From the cell containing the given text, extract its center point as [x, y] coordinate. 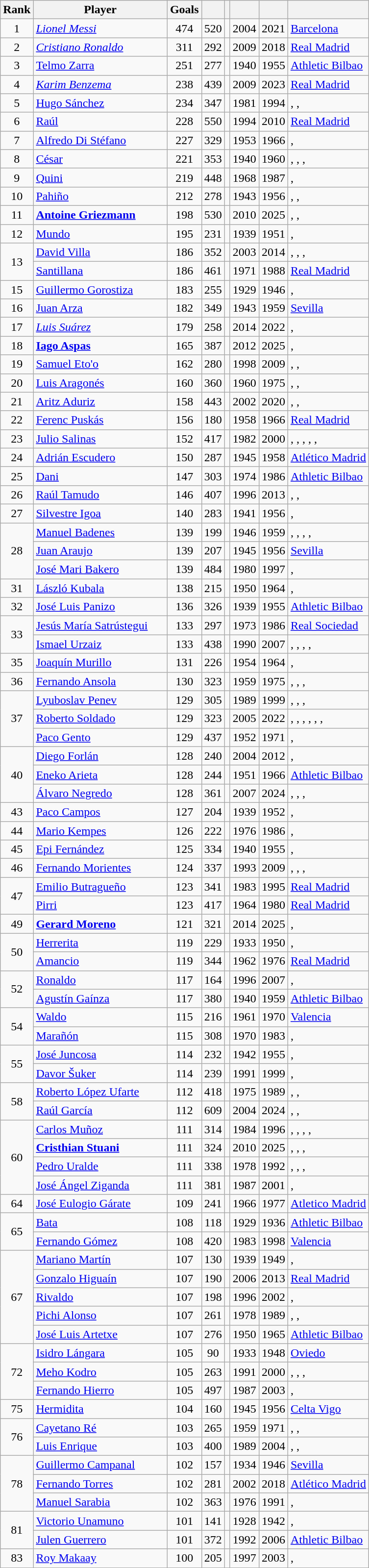
Lionel Messi [100, 28]
157 [213, 1465]
Paco Gento [100, 737]
37 [17, 719]
439 [213, 84]
182 [184, 308]
100 [184, 1558]
47 [17, 896]
1995 [273, 887]
321 [213, 924]
381 [213, 1185]
234 [184, 103]
Gonzalo Higuaín [100, 1278]
329 [213, 140]
21 [17, 401]
Roberto López Ufarte [100, 1092]
Diego Forlán [100, 756]
1 [17, 28]
Telmo Zarra [100, 66]
311 [184, 47]
Cristhian Stuani [100, 1148]
222 [213, 831]
2001 [273, 1185]
124 [184, 868]
Antoine Griezmann [100, 215]
387 [213, 346]
16 [17, 308]
Ferenc Puskás [100, 420]
Alfredo Di Stéfano [100, 140]
530 [213, 215]
231 [213, 234]
7 [17, 140]
326 [213, 607]
81 [17, 1530]
443 [213, 401]
1981 [244, 103]
221 [184, 159]
1965 [273, 1334]
380 [213, 998]
Oviedo [328, 1353]
Silvestre Igoa [100, 513]
Goals [184, 10]
121 [184, 924]
13 [17, 262]
136 [184, 607]
109 [184, 1204]
45 [17, 849]
55 [17, 1064]
Real Sociedad [328, 625]
19 [17, 364]
Guillermo Gorostiza [100, 290]
215 [213, 588]
1936 [273, 1222]
204 [213, 812]
158 [184, 401]
349 [213, 308]
255 [213, 290]
1984 [244, 1129]
276 [213, 1334]
72 [17, 1371]
José Luis Panizo [100, 607]
1977 [273, 1204]
44 [17, 831]
180 [213, 420]
Fernando Hierro [100, 1390]
4 [17, 84]
227 [184, 140]
31 [17, 588]
277 [213, 66]
400 [213, 1446]
52 [17, 989]
278 [213, 196]
25 [17, 476]
90 [213, 1353]
314 [213, 1129]
407 [213, 495]
Ismael Urzaiz [100, 644]
60 [17, 1157]
140 [184, 513]
283 [213, 513]
1968 [244, 177]
Lyuboslav Penev [100, 700]
2 [17, 47]
308 [213, 1036]
35 [17, 663]
Pichi Alonso [100, 1316]
Mario Kempes [100, 831]
27 [17, 513]
José Juncosa [100, 1054]
303 [213, 476]
138 [184, 588]
Isidro Lángara [100, 1353]
17 [17, 327]
1982 [244, 439]
5 [17, 103]
Pedro Uralde [100, 1167]
280 [213, 364]
Luis Enrique [100, 1446]
Manuel Sarabia [100, 1502]
363 [213, 1502]
Cayetano Ré [100, 1428]
Karim Benzema [100, 84]
1949 [273, 1260]
László Kubala [100, 588]
229 [213, 943]
Luis Suárez [100, 327]
10 [17, 196]
207 [213, 551]
Hugo Sánchez [100, 103]
Fernando Torres [100, 1484]
361 [213, 793]
Jesús María Satrústegui [100, 625]
José Eulogio Gárate [100, 1204]
162 [184, 364]
67 [17, 1297]
Carlos Muñoz [100, 1129]
Iago Aspas [100, 346]
Adrián Escudero [100, 457]
Juan Araujo [100, 551]
José Luis Artetxe [100, 1334]
50 [17, 952]
1973 [244, 625]
609 [213, 1110]
49 [17, 924]
83 [17, 1558]
183 [184, 290]
2005 [244, 719]
179 [184, 327]
Joaquín Murillo [100, 663]
José Mari Bakero [100, 570]
240 [213, 756]
, , , , , , [328, 719]
420 [213, 1241]
15 [17, 290]
216 [213, 1017]
219 [184, 177]
372 [213, 1540]
152 [184, 439]
1974 [244, 476]
Cristiano Ronaldo [100, 47]
258 [213, 327]
Manuel Badenes [100, 532]
46 [17, 868]
131 [184, 663]
164 [213, 980]
Mundo [100, 234]
Raúl [100, 122]
Julio Salinas [100, 439]
28 [17, 550]
263 [213, 1371]
Marañón [100, 1036]
Pahiño [100, 196]
226 [213, 663]
Luis Aragonés [100, 383]
David Villa [100, 252]
58 [17, 1101]
18 [17, 346]
Santillana [100, 271]
Gerard Moreno [100, 924]
281 [213, 1484]
20 [17, 383]
147 [184, 476]
Julen Guerrero [100, 1540]
Mariano Martín [100, 1260]
23 [17, 439]
334 [213, 849]
305 [213, 700]
347 [213, 103]
550 [213, 122]
Bata [100, 1222]
352 [213, 252]
Roy Makaay [100, 1558]
Aritz Aduriz [100, 401]
461 [213, 271]
75 [17, 1409]
195 [184, 234]
261 [213, 1316]
2020 [273, 401]
118 [213, 1222]
2021 [273, 28]
1988 [273, 271]
Samuel Eto'o [100, 364]
Rivaldo [100, 1297]
Barcelona [328, 28]
Davor Šuker [100, 1073]
Quini [100, 177]
64 [17, 1204]
125 [184, 849]
Herrerita [100, 943]
Emilio Butragueño [100, 887]
1990 [244, 644]
Hermidita [100, 1409]
241 [213, 1204]
418 [213, 1092]
Roberto Soldado [100, 719]
33 [17, 635]
12 [17, 234]
Raúl Tamudo [100, 495]
1941 [244, 513]
1961 [244, 1017]
11 [17, 215]
146 [184, 495]
22 [17, 420]
190 [213, 1278]
Victorio Unamuno [100, 1521]
238 [184, 84]
165 [184, 346]
Meho Kodro [100, 1371]
126 [184, 831]
Guillermo Campanal [100, 1465]
474 [184, 28]
448 [213, 177]
228 [184, 122]
338 [213, 1167]
1928 [244, 1521]
141 [213, 1521]
150 [184, 457]
Player [100, 10]
43 [17, 812]
497 [213, 1390]
212 [184, 196]
6 [17, 122]
1954 [244, 663]
Celta Vigo [328, 1409]
287 [213, 457]
Álvaro Negredo [100, 793]
Atletico Madrid [328, 1204]
1993 [244, 868]
76 [17, 1437]
9 [17, 177]
César [100, 159]
239 [213, 1073]
360 [213, 383]
32 [17, 607]
40 [17, 774]
, , , , , [328, 439]
José Ángel Ziganda [100, 1185]
Dani [100, 476]
Amancio [100, 961]
341 [213, 887]
484 [213, 570]
36 [17, 681]
205 [213, 1558]
54 [17, 1026]
Fernando Morientes [100, 868]
Rank [17, 10]
337 [213, 868]
344 [213, 961]
1962 [244, 961]
78 [17, 1484]
324 [213, 1148]
1934 [244, 1465]
Agustín Gaínza [100, 998]
520 [213, 28]
156 [184, 420]
127 [184, 812]
Juan Arza [100, 308]
353 [213, 159]
Raúl García [100, 1110]
297 [213, 625]
3 [17, 66]
2023 [273, 84]
104 [184, 1409]
8 [17, 159]
437 [213, 737]
24 [17, 457]
Fernando Gómez [100, 1241]
265 [213, 1428]
65 [17, 1232]
199 [213, 532]
251 [184, 66]
244 [213, 774]
Eneko Arieta [100, 774]
1953 [244, 140]
Fernando Ansola [100, 681]
232 [213, 1054]
Pirri [100, 905]
Ronaldo [100, 980]
Epi Fernández [100, 849]
Paco Campos [100, 812]
1948 [273, 1353]
438 [213, 644]
292 [213, 47]
Waldo [100, 1017]
26 [17, 495]
